Return (X, Y) of the center of cell containing provided text 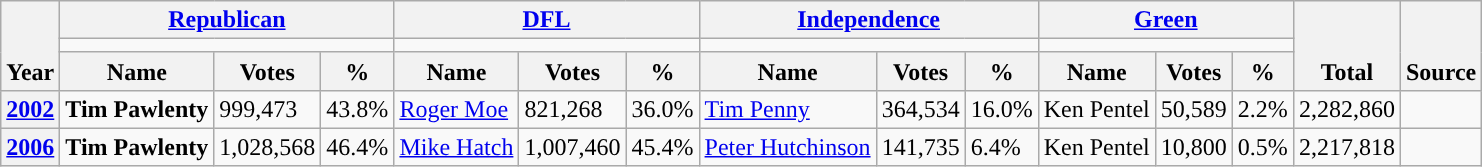
Peter Hutchinson (788, 147)
2002 (30, 109)
50,589 (1194, 109)
141,735 (920, 147)
Independence (868, 20)
6.4% (1002, 147)
10,800 (1194, 147)
999,473 (268, 109)
36.0% (662, 109)
16.0% (1002, 109)
Republican (227, 20)
2.2% (1262, 109)
364,534 (920, 109)
Green (1166, 20)
0.5% (1262, 147)
Mike Hatch (456, 147)
Year (30, 46)
1,028,568 (268, 147)
Source (1440, 46)
Total (1346, 46)
2,217,818 (1346, 147)
43.8% (358, 109)
2006 (30, 147)
2,282,860 (1346, 109)
821,268 (572, 109)
Roger Moe (456, 109)
45.4% (662, 147)
Tim Penny (788, 109)
1,007,460 (572, 147)
46.4% (358, 147)
DFL (546, 20)
